From the cell containing the given text, extract its center point as [x, y] coordinate. 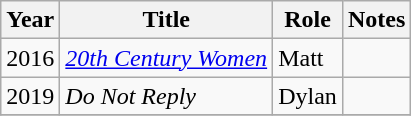
2016 [30, 58]
Do Not Reply [166, 96]
Matt [308, 58]
Title [166, 20]
Notes [376, 20]
Role [308, 20]
20th Century Women [166, 58]
Dylan [308, 96]
Year [30, 20]
2019 [30, 96]
